Detect which cell encompasses the target text, then output its (x, y) center coordinate. 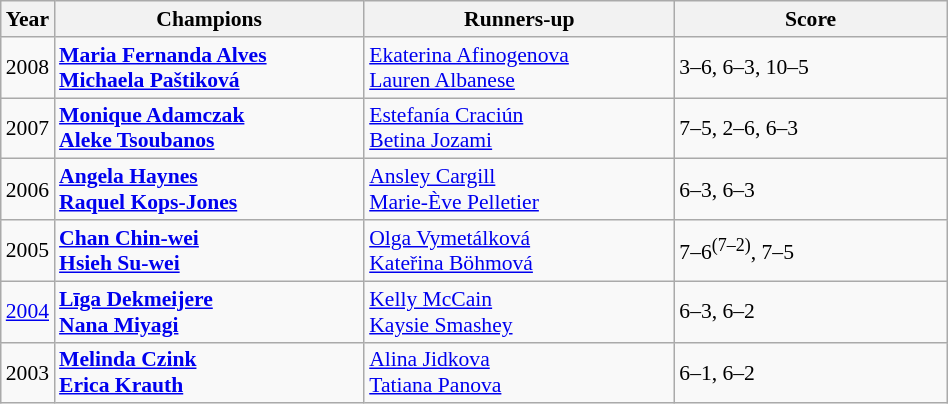
Maria Fernanda Alves Michaela Paštiková (209, 68)
6–3, 6–2 (810, 312)
3–6, 6–3, 10–5 (810, 68)
Alina Jidkova Tatiana Panova (519, 372)
Līga Dekmeijere Nana Miyagi (209, 312)
Year (28, 19)
2008 (28, 68)
Runners-up (519, 19)
7–5, 2–6, 6–3 (810, 128)
6–3, 6–3 (810, 190)
Score (810, 19)
Monique Adamczak Aleke Tsoubanos (209, 128)
2006 (28, 190)
7–6(7–2), 7–5 (810, 250)
Angela Haynes Raquel Kops-Jones (209, 190)
2003 (28, 372)
Chan Chin-wei Hsieh Su-wei (209, 250)
6–1, 6–2 (810, 372)
Ansley Cargill Marie-Ève Pelletier (519, 190)
Champions (209, 19)
2005 (28, 250)
2004 (28, 312)
Olga Vymetálková Kateřina Böhmová (519, 250)
2007 (28, 128)
Kelly McCain Kaysie Smashey (519, 312)
Estefanía Craciún Betina Jozami (519, 128)
Melinda Czink Erica Krauth (209, 372)
Ekaterina Afinogenova Lauren Albanese (519, 68)
